Locate the cell with the specified text and output its [x, y] center coordinate. 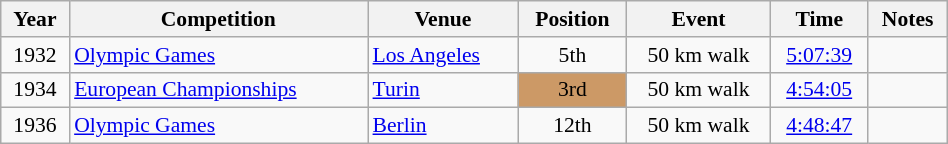
1936 [35, 126]
3rd [572, 90]
5th [572, 55]
Position [572, 19]
1932 [35, 55]
Year [35, 19]
12th [572, 126]
Berlin [444, 126]
Venue [444, 19]
Time [819, 19]
Los Angeles [444, 55]
5:07:39 [819, 55]
4:48:47 [819, 126]
European Championships [218, 90]
Event [699, 19]
Competition [218, 19]
Turin [444, 90]
1934 [35, 90]
4:54:05 [819, 90]
Notes [908, 19]
